Detect which cell encompasses the target text, then output its (X, Y) center coordinate. 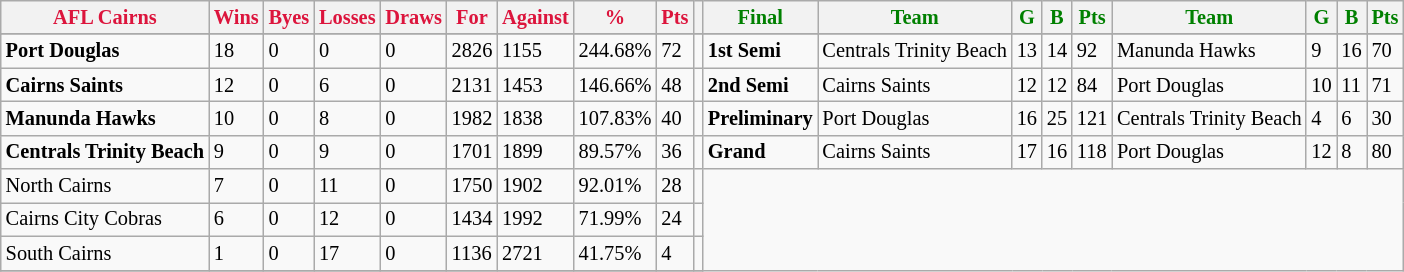
1902 (536, 186)
24 (674, 219)
Draws (413, 17)
14 (1057, 51)
Byes (289, 17)
Cairns City Cobras (105, 219)
72 (674, 51)
AFL Cairns (105, 17)
Grand (760, 152)
Losses (347, 17)
Against (536, 17)
% (616, 17)
2nd Semi (760, 85)
80 (1386, 152)
40 (674, 118)
36 (674, 152)
13 (1027, 51)
71.99% (616, 219)
121 (1092, 118)
1434 (472, 219)
1982 (472, 118)
84 (1092, 85)
118 (1092, 152)
92.01% (616, 186)
89.57% (616, 152)
70 (1386, 51)
For (472, 17)
41.75% (616, 253)
107.83% (616, 118)
1453 (536, 85)
71 (1386, 85)
244.68% (616, 51)
2721 (536, 253)
92 (1092, 51)
1136 (472, 253)
1838 (536, 118)
2826 (472, 51)
1750 (472, 186)
1st Semi (760, 51)
1899 (536, 152)
28 (674, 186)
1 (236, 253)
Final (760, 17)
Wins (236, 17)
North Cairns (105, 186)
48 (674, 85)
1701 (472, 152)
Preliminary (760, 118)
25 (1057, 118)
South Cairns (105, 253)
146.66% (616, 85)
7 (236, 186)
1992 (536, 219)
30 (1386, 118)
2131 (472, 85)
18 (236, 51)
1155 (536, 51)
